Output the (X, Y) coordinate of the center of the cell containing the given text.  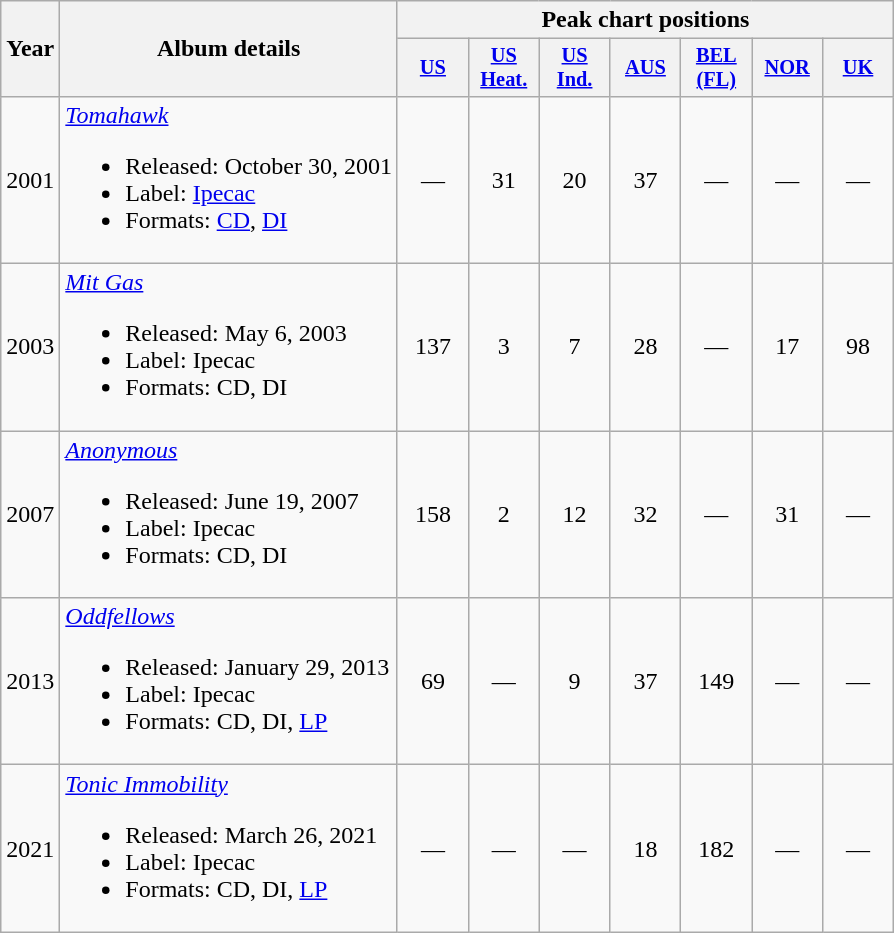
TomahawkReleased: October 30, 2001Label: IpecacFormats: CD, DI (229, 180)
USInd. (574, 68)
2001 (30, 180)
137 (432, 348)
Peak chart positions (645, 20)
9 (574, 682)
3 (504, 348)
USHeat. (504, 68)
2003 (30, 348)
149 (716, 682)
18 (646, 848)
98 (858, 348)
182 (716, 848)
AUS (646, 68)
Tonic ImmobilityReleased: March 26, 2021Label: IpecacFormats: CD, DI, LP (229, 848)
Year (30, 49)
UK (858, 68)
Album details (229, 49)
69 (432, 682)
2021 (30, 848)
17 (788, 348)
AnonymousReleased: June 19, 2007Label: IpecacFormats: CD, DI (229, 514)
12 (574, 514)
OddfellowsReleased: January 29, 2013Label: IpecacFormats: CD, DI, LP (229, 682)
2013 (30, 682)
2007 (30, 514)
7 (574, 348)
32 (646, 514)
28 (646, 348)
Mit GasReleased: May 6, 2003Label: IpecacFormats: CD, DI (229, 348)
2 (504, 514)
US (432, 68)
BEL(FL) (716, 68)
158 (432, 514)
NOR (788, 68)
20 (574, 180)
